For the text-containing cell, return its midpoint in (X, Y) coordinate format. 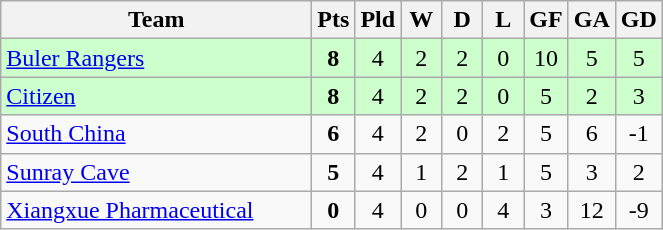
L (504, 20)
Team (156, 20)
GF (546, 20)
Sunray Cave (156, 172)
12 (592, 210)
Pts (334, 20)
Pld (378, 20)
10 (546, 58)
Xiangxue Pharmaceutical (156, 210)
GA (592, 20)
South China (156, 134)
W (422, 20)
Citizen (156, 96)
-9 (638, 210)
D (462, 20)
-1 (638, 134)
GD (638, 20)
Buler Rangers (156, 58)
